Provide the (x, y) coordinate of the cell's center where the given text is located.  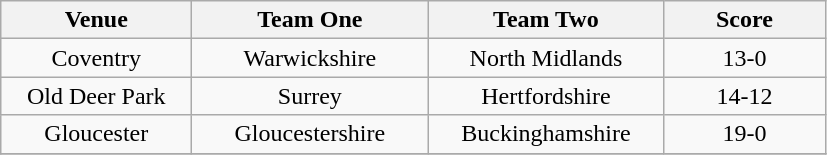
Coventry (96, 58)
19-0 (744, 134)
Venue (96, 20)
Warwickshire (310, 58)
13-0 (744, 58)
Gloucester (96, 134)
Team Two (546, 20)
Buckinghamshire (546, 134)
Hertfordshire (546, 96)
North Midlands (546, 58)
Score (744, 20)
Old Deer Park (96, 96)
Surrey (310, 96)
Gloucestershire (310, 134)
Team One (310, 20)
14-12 (744, 96)
